Return the (X, Y) coordinate for the center point of the cell that contains the specified text.  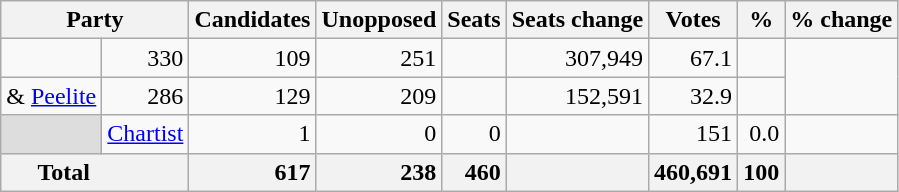
460 (474, 172)
Party (95, 20)
1 (252, 134)
251 (379, 58)
151 (694, 134)
0.0 (762, 134)
32.9 (694, 96)
67.1 (694, 58)
Seats change (577, 20)
307,949 (577, 58)
129 (252, 96)
Chartist (146, 134)
209 (379, 96)
238 (379, 172)
152,591 (577, 96)
Votes (694, 20)
460,691 (694, 172)
Seats (474, 20)
100 (762, 172)
Total (95, 172)
330 (146, 58)
% (762, 20)
617 (252, 172)
286 (146, 96)
% change (842, 20)
Candidates (252, 20)
Unopposed (379, 20)
109 (252, 58)
& Peelite (52, 96)
